From the cell containing the given text, extract its center point as [x, y] coordinate. 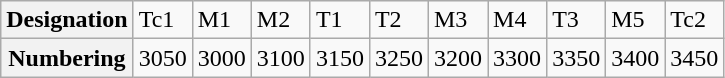
3250 [398, 58]
3000 [222, 58]
Designation [67, 20]
3350 [576, 58]
Numbering [67, 58]
M5 [636, 20]
T1 [340, 20]
3050 [162, 58]
T3 [576, 20]
M4 [518, 20]
M1 [222, 20]
3450 [694, 58]
3400 [636, 58]
T2 [398, 20]
M3 [458, 20]
3150 [340, 58]
M2 [280, 20]
Tc1 [162, 20]
3300 [518, 58]
3100 [280, 58]
3200 [458, 58]
Tc2 [694, 20]
